Pinpoint the cell where the given text exists, returning its (x, y) midpoint coordinate. 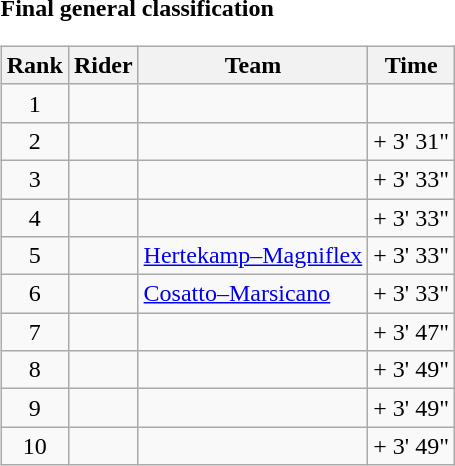
Hertekamp–Magniflex (253, 256)
Rank (34, 65)
7 (34, 332)
+ 3' 31" (412, 141)
1 (34, 103)
Time (412, 65)
6 (34, 294)
2 (34, 141)
Cosatto–Marsicano (253, 294)
+ 3' 47" (412, 332)
10 (34, 446)
3 (34, 179)
8 (34, 370)
Rider (103, 65)
Team (253, 65)
4 (34, 217)
5 (34, 256)
9 (34, 408)
